Find where the given text appears and provide that cell's center as [x, y] coordinate. 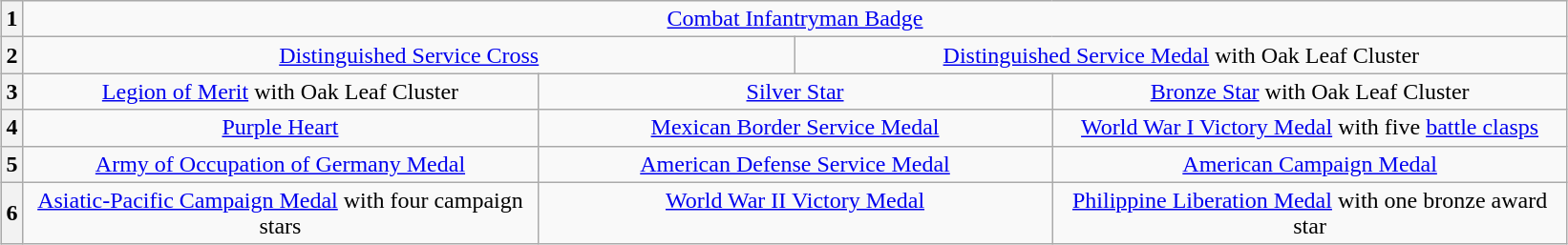
Army of Occupation of Germany Medal [281, 164]
Silver Star [795, 92]
Purple Heart [281, 128]
Distinguished Service Medal with Oak Leaf Cluster [1182, 55]
Legion of Merit with Oak Leaf Cluster [281, 92]
1 [11, 19]
6 [11, 214]
Bronze Star with Oak Leaf Cluster [1310, 92]
World War I Victory Medal with five battle clasps [1310, 128]
4 [11, 128]
Mexican Border Service Medal [795, 128]
American Campaign Medal [1310, 164]
American Defense Service Medal [795, 164]
2 [11, 55]
Distinguished Service Cross [409, 55]
3 [11, 92]
Asiatic-Pacific Campaign Medal with four campaign stars [281, 214]
5 [11, 164]
Philippine Liberation Medal with one bronze award star [1310, 214]
World War II Victory Medal [795, 214]
Combat Infantryman Badge [795, 19]
